Pinpoint the cell where the given text exists, returning its (X, Y) midpoint coordinate. 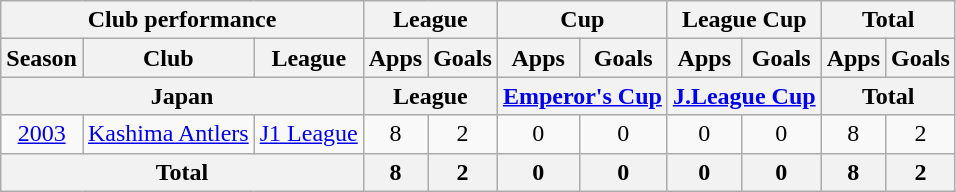
Club (168, 58)
J.League Cup (744, 96)
Cup (582, 20)
League Cup (744, 20)
2003 (42, 134)
Japan (182, 96)
J1 League (308, 134)
Season (42, 58)
Kashima Antlers (168, 134)
Emperor's Cup (582, 96)
Club performance (182, 20)
